For the text-containing cell, return its midpoint in [X, Y] coordinate format. 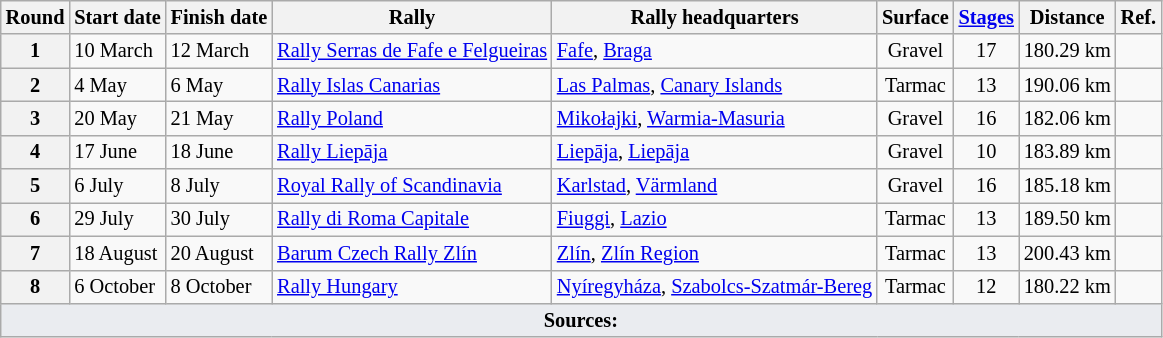
Rally di Roma Capitale [412, 219]
Distance [1068, 17]
Rally Liepāja [412, 152]
Ref. [1138, 17]
183.89 km [1068, 152]
20 August [220, 253]
30 July [220, 219]
Fiuggi, Lazio [714, 219]
7 [36, 253]
Start date [117, 17]
8 July [220, 186]
Barum Czech Rally Zlín [412, 253]
Fafe, Braga [714, 51]
180.22 km [1068, 287]
182.06 km [1068, 118]
2 [36, 85]
Las Palmas, Canary Islands [714, 85]
8 October [220, 287]
185.18 km [1068, 186]
4 May [117, 85]
Rally Poland [412, 118]
6 October [117, 287]
Zlín, Zlín Region [714, 253]
21 May [220, 118]
8 [36, 287]
Liepāja, Liepāja [714, 152]
17 June [117, 152]
190.06 km [1068, 85]
Rally Islas Canarias [412, 85]
20 May [117, 118]
12 March [220, 51]
6 May [220, 85]
5 [36, 186]
Rally [412, 17]
Finish date [220, 17]
10 [986, 152]
180.29 km [1068, 51]
Stages [986, 17]
Mikołajki, Warmia-Masuria [714, 118]
4 [36, 152]
Nyíregyháza, Szabolcs-Szatmár-Bereg [714, 287]
18 August [117, 253]
17 [986, 51]
Round [36, 17]
Surface [915, 17]
18 June [220, 152]
200.43 km [1068, 253]
Royal Rally of Scandinavia [412, 186]
6 July [117, 186]
12 [986, 287]
3 [36, 118]
1 [36, 51]
10 March [117, 51]
Karlstad, Värmland [714, 186]
Rally headquarters [714, 17]
Sources: [581, 320]
189.50 km [1068, 219]
6 [36, 219]
29 July [117, 219]
Rally Hungary [412, 287]
Rally Serras de Fafe e Felgueiras [412, 51]
